Pinpoint the cell where the given text exists, returning its [X, Y] midpoint coordinate. 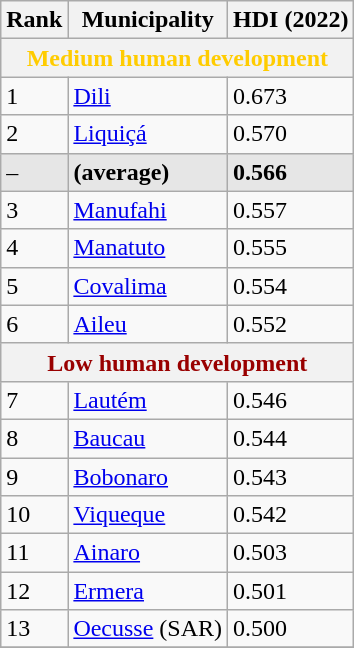
Manatuto [148, 248]
Rank [34, 20]
0.542 [291, 515]
0.501 [291, 591]
0.500 [291, 629]
Manufahi [148, 210]
0.503 [291, 553]
0.554 [291, 286]
9 [34, 477]
Ermera [148, 591]
0.673 [291, 96]
Dili [148, 96]
Bobonaro [148, 477]
4 [34, 248]
Covalima [148, 286]
13 [34, 629]
Baucau [148, 438]
7 [34, 400]
0.546 [291, 400]
5 [34, 286]
6 [34, 324]
10 [34, 515]
Oecusse (SAR) [148, 629]
0.566 [291, 172]
Municipality [148, 20]
0.570 [291, 134]
Lautém [148, 400]
Medium human development [178, 58]
Aileu [148, 324]
Low human development [178, 362]
Ainaro [148, 553]
0.552 [291, 324]
8 [34, 438]
2 [34, 134]
– [34, 172]
(average) [148, 172]
3 [34, 210]
0.543 [291, 477]
12 [34, 591]
Viqueque [148, 515]
Liquiçá [148, 134]
1 [34, 96]
HDI (2022) [291, 20]
0.557 [291, 210]
0.544 [291, 438]
11 [34, 553]
0.555 [291, 248]
